Return (x, y) of the center of cell containing provided text 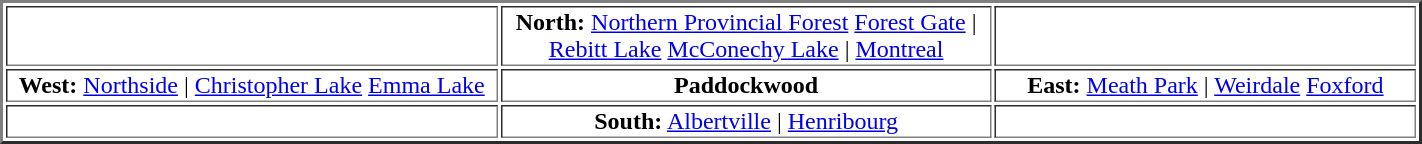
South: Albertville | Henribourg (746, 122)
West: Northside | Christopher Lake Emma Lake (252, 86)
North: Northern Provincial Forest Forest Gate | Rebitt Lake McConechy Lake | Montreal (746, 36)
East: Meath Park | Weirdale Foxford (1206, 86)
Paddockwood (746, 86)
